Pinpoint the cell where the given text exists, returning its (X, Y) midpoint coordinate. 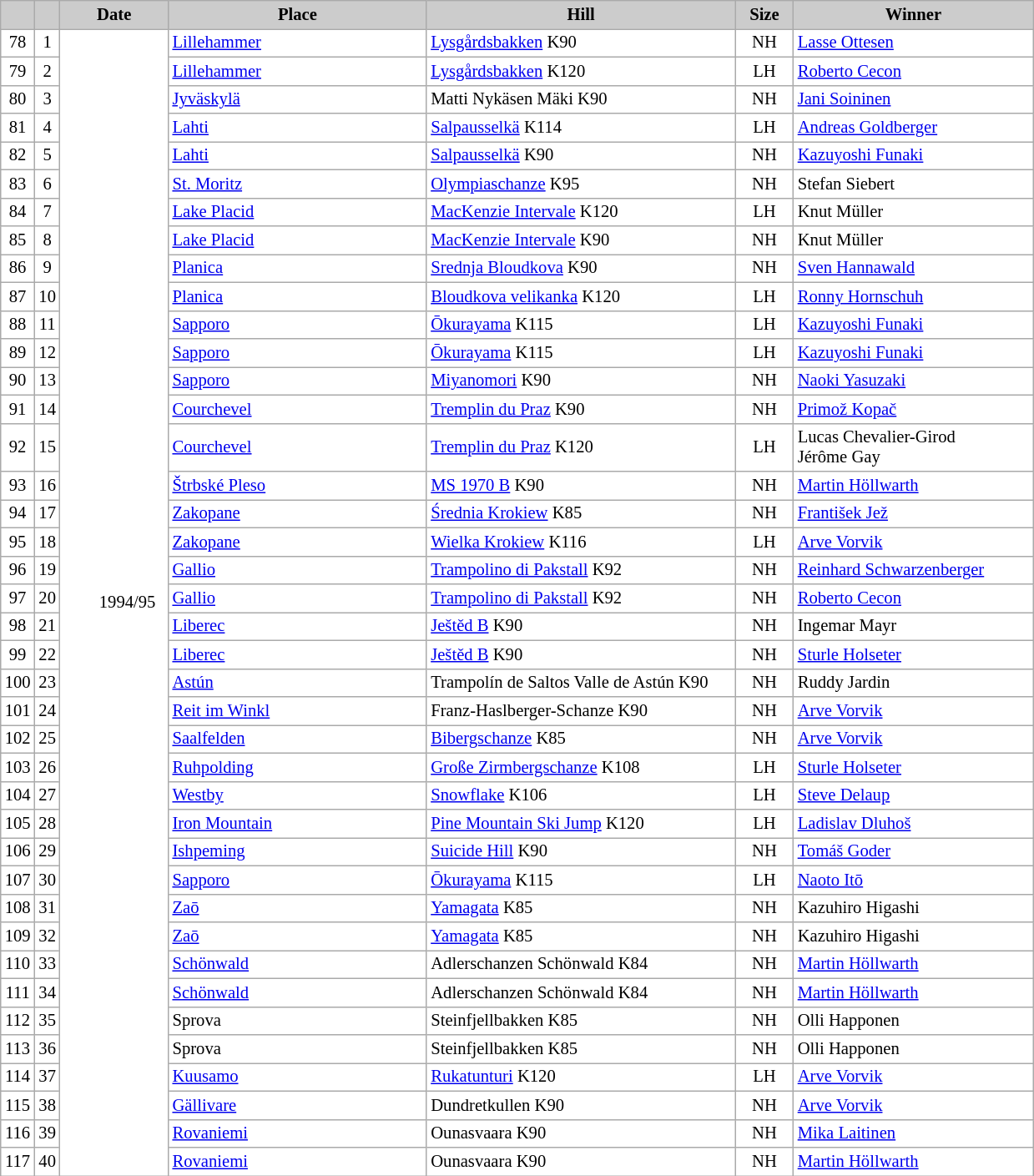
37 (47, 1077)
Hill (581, 14)
31 (47, 908)
MS 1970 B K90 (581, 485)
Tomáš Goder (913, 851)
92 (18, 447)
8 (47, 240)
Place (298, 14)
91 (18, 409)
Primož Kopač (913, 409)
Jyväskylä (298, 99)
16 (47, 485)
Ruhpolding (298, 767)
Naoto Itō (913, 880)
107 (18, 880)
109 (18, 936)
4 (47, 128)
Trampolín de Saltos Valle de Astún K90 (581, 683)
35 (47, 1021)
Mika Laitinen (913, 1133)
101 (18, 710)
22 (47, 654)
Rukatunturi K120 (581, 1077)
Srednja Bloudkova K90 (581, 268)
87 (18, 296)
88 (18, 325)
Lucas Chevalier-Girod Jérôme Gay (913, 447)
Andreas Goldberger (913, 128)
7 (47, 212)
Ladislav Dluhoš (913, 824)
Naoki Yasuzaki (913, 381)
Jani Soininen (913, 99)
Suicide Hill K90 (581, 851)
29 (47, 851)
106 (18, 851)
6 (47, 184)
MacKenzie Intervale K120 (581, 212)
Winner (913, 14)
Tremplin du Praz K90 (581, 409)
1994/95 (114, 602)
Pine Mountain Ski Jump K120 (581, 824)
97 (18, 598)
79 (18, 71)
2 (47, 71)
102 (18, 739)
80 (18, 99)
83 (18, 184)
81 (18, 128)
28 (47, 824)
Wielka Krokiew K116 (581, 542)
Saalfelden (298, 739)
78 (18, 43)
110 (18, 964)
116 (18, 1133)
33 (47, 964)
Stefan Siebert (913, 184)
105 (18, 824)
Olympiaschanze K95 (581, 184)
114 (18, 1077)
Salpausselkä K90 (581, 155)
86 (18, 268)
MacKenzie Intervale K90 (581, 240)
Sven Hannawald (913, 268)
František Jež (913, 513)
24 (47, 710)
Reit im Winkl (298, 710)
12 (47, 353)
11 (47, 325)
112 (18, 1021)
40 (47, 1161)
95 (18, 542)
Große Zirmbergschanze K108 (581, 767)
Date (114, 14)
93 (18, 485)
Lysgårdsbakken K120 (581, 71)
117 (18, 1161)
39 (47, 1133)
Snowflake K106 (581, 795)
30 (47, 880)
Miyanomori K90 (581, 381)
St. Moritz (298, 184)
Kuusamo (298, 1077)
Dundretkullen K90 (581, 1105)
Steve Delaup (913, 795)
Reinhard Schwarzenberger (913, 570)
Średnia Krokiew K85 (581, 513)
100 (18, 683)
99 (18, 654)
82 (18, 155)
Ishpeming (298, 851)
Bibergschanze K85 (581, 739)
18 (47, 542)
21 (47, 626)
36 (47, 1049)
Ronny Hornschuh (913, 296)
1 (47, 43)
85 (18, 240)
26 (47, 767)
Franz-Haslberger-Schanze K90 (581, 710)
Gällivare (298, 1105)
38 (47, 1105)
Matti Nykäsen Mäki K90 (581, 99)
Iron Mountain (298, 824)
115 (18, 1105)
Lasse Ottesen (913, 43)
113 (18, 1049)
104 (18, 795)
5 (47, 155)
94 (18, 513)
Bloudkova velikanka K120 (581, 296)
10 (47, 296)
34 (47, 992)
Size (764, 14)
27 (47, 795)
89 (18, 353)
90 (18, 381)
Salpausselkä K114 (581, 128)
Westby (298, 795)
23 (47, 683)
25 (47, 739)
84 (18, 212)
17 (47, 513)
111 (18, 992)
15 (47, 447)
103 (18, 767)
20 (47, 598)
96 (18, 570)
32 (47, 936)
19 (47, 570)
9 (47, 268)
Ingemar Mayr (913, 626)
Lysgårdsbakken K90 (581, 43)
3 (47, 99)
Ruddy Jardin (913, 683)
98 (18, 626)
14 (47, 409)
Tremplin du Praz K120 (581, 447)
108 (18, 908)
Astún (298, 683)
13 (47, 381)
Štrbské Pleso (298, 485)
